Find where the given text appears and provide that cell's center as (x, y) coordinate. 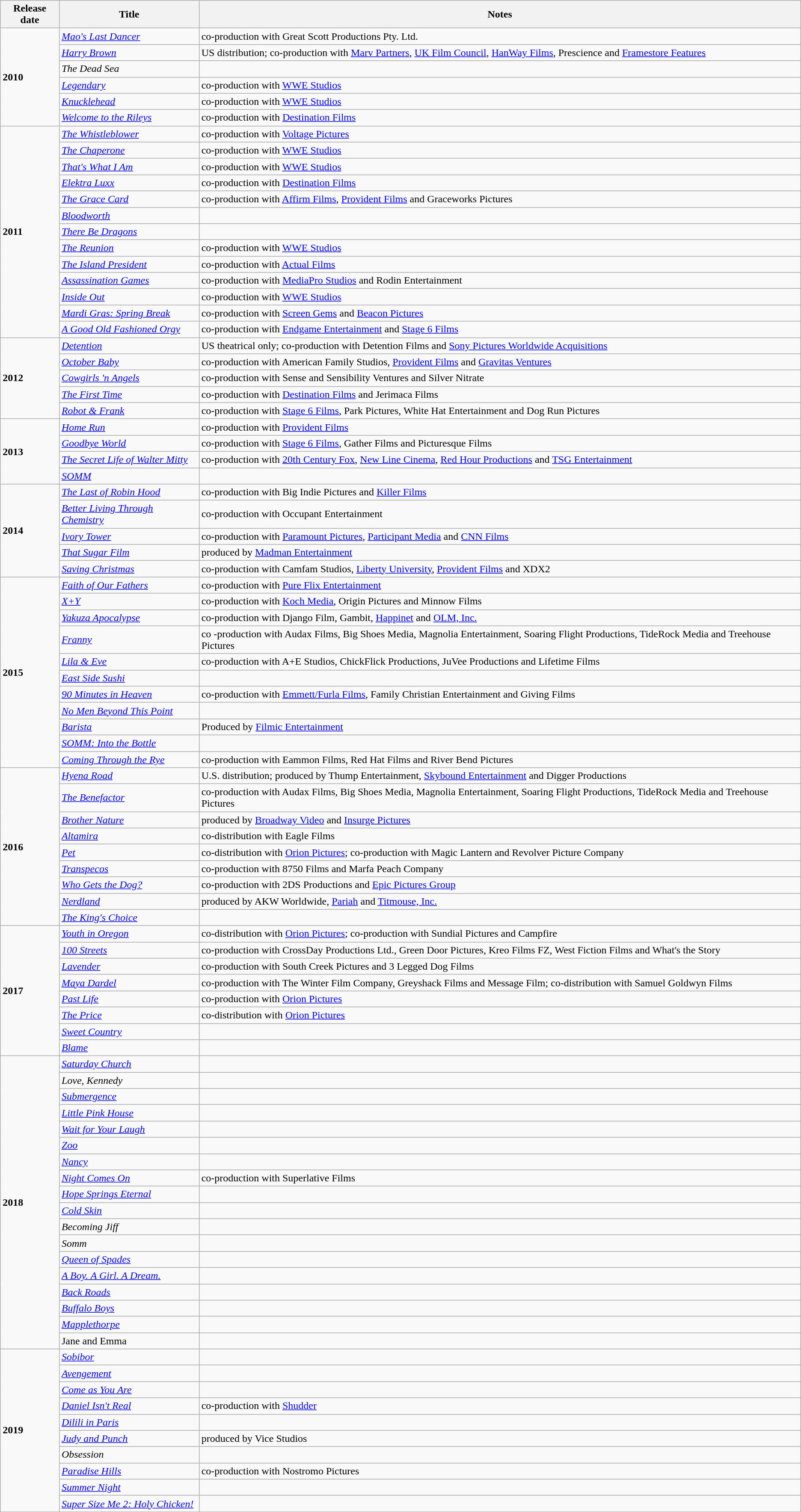
2012 (30, 378)
Sobibor (129, 1357)
The First Time (129, 394)
2010 (30, 77)
The Price (129, 1015)
The Dead Sea (129, 69)
Becoming Jiff (129, 1227)
Youth in Oregon (129, 934)
Zoo (129, 1145)
Dilili in Paris (129, 1422)
co-production with Actual Films (500, 264)
Jane and Emma (129, 1341)
Night Comes On (129, 1178)
co-production with Destination Films and Jerimaca Films (500, 394)
2018 (30, 1203)
co-production with Superlative Films (500, 1178)
90 Minutes in Heaven (129, 694)
A Good Old Fashioned Orgy (129, 329)
100 Streets (129, 950)
Mardi Gras: Spring Break (129, 313)
East Side Sushi (129, 678)
The Benefactor (129, 798)
co-production with Koch Media, Origin Pictures and Minnow Films (500, 601)
That Sugar Film (129, 553)
Wait for Your Laugh (129, 1129)
Cold Skin (129, 1210)
co-production with Big Indie Pictures and Killer Films (500, 492)
The Grace Card (129, 199)
Hope Springs Eternal (129, 1194)
Super Size Me 2: Holy Chicken! (129, 1503)
co-production with Nostromo Pictures (500, 1471)
Legendary (129, 85)
Better Living Through Chemistry (129, 514)
co-production with MediaPro Studios and Rodin Entertainment (500, 281)
co-production with Paramount Pictures, Participant Media and CNN Films (500, 536)
co-production with Occupant Entertainment (500, 514)
Saving Christmas (129, 569)
Judy and Punch (129, 1438)
Barista (129, 727)
co-production with Great Scott Productions Pty. Ltd. (500, 36)
co-production with CrossDay Productions Ltd., Green Door Pictures, Kreo Films FZ, West Fiction Films and What's the Story (500, 950)
Love, Kennedy (129, 1080)
There Be Dragons (129, 232)
Assassination Games (129, 281)
The Chaperone (129, 150)
co-production with The Winter Film Company, Greyshack Films and Message Film; co-distribution with Samuel Goldwyn Films (500, 982)
Sweet Country (129, 1031)
co-production with Endgame Entertainment and Stage 6 Films (500, 329)
Harry Brown (129, 53)
co-production with Stage 6 Films, Gather Films and Picturesque Films (500, 443)
produced by Madman Entertainment (500, 553)
The Reunion (129, 248)
Nerdland (129, 901)
Ivory Tower (129, 536)
co-production with Emmett/Furla Films, Family Christian Entertainment and Giving Films (500, 694)
co-production with Voltage Pictures (500, 134)
2013 (30, 451)
co -production with Audax Films, Big Shoes Media, Magnolia Entertainment, Soaring Flight Productions, TideRock Media and Treehouse Pictures (500, 640)
The Whistleblower (129, 134)
2017 (30, 991)
The Last of Robin Hood (129, 492)
co-distribution with Orion Pictures (500, 1015)
co-production with Shudder (500, 1406)
produced by Vice Studios (500, 1438)
Nancy (129, 1162)
Robot & Frank (129, 411)
Somm (129, 1243)
Coming Through the Rye (129, 759)
Mapplethorpe (129, 1325)
Hyena Road (129, 776)
That's What I Am (129, 166)
Buffalo Boys (129, 1308)
produced by Broadway Video and Insurge Pictures (500, 820)
co-production with Eammon Films, Red Hat Films and River Bend Pictures (500, 759)
co-production with A+E Studios, ChickFlick Productions, JuVee Productions and Lifetime Films (500, 662)
co-production with Stage 6 Films, Park Pictures, White Hat Entertainment and Dog Run Pictures (500, 411)
Saturday Church (129, 1064)
co-distribution with Eagle Films (500, 836)
X+Y (129, 601)
Knucklehead (129, 101)
US distribution; co-production with Marv Partners, UK Film Council, HanWay Films, Prescience and Framestore Features (500, 53)
Obsession (129, 1455)
Daniel Isn't Real (129, 1406)
The Secret Life of Walter Mitty (129, 459)
co-production with 8750 Films and Marfa Peach Company (500, 869)
Home Run (129, 427)
Summer Night (129, 1487)
Pet (129, 852)
No Men Beyond This Point (129, 710)
Who Gets the Dog? (129, 885)
co-production with American Family Studios, Provident Films and Gravitas Ventures (500, 362)
A Boy. A Girl. A Dream. (129, 1275)
Lila & Eve (129, 662)
Yakuza Apocalypse (129, 618)
U.S. distribution; produced by Thump Entertainment, Skybound Entertainment and Digger Productions (500, 776)
2015 (30, 672)
2016 (30, 847)
Transpecos (129, 869)
Queen of Spades (129, 1259)
co-production with Screen Gems and Beacon Pictures (500, 313)
Produced by Filmic Entertainment (500, 727)
co-production with Camfam Studios, Liberty University, Provident Films and XDX2 (500, 569)
Avengement (129, 1373)
Faith of Our Fathers (129, 585)
Welcome to the Rileys (129, 118)
Bloodworth (129, 215)
co-distribution with Orion Pictures; co-production with Sundial Pictures and Campfire (500, 934)
Franny (129, 640)
co-production with Django Film, Gambit, Happinet and OLM, Inc. (500, 618)
October Baby (129, 362)
2014 (30, 530)
Cowgirls 'n Angels (129, 378)
Mao's Last Dancer (129, 36)
Paradise Hills (129, 1471)
Little Pink House (129, 1113)
co-production with Pure Flix Entertainment (500, 585)
The Island President (129, 264)
Brother Nature (129, 820)
co-production with Provident Films (500, 427)
Blame (129, 1048)
Submergence (129, 1097)
Goodbye World (129, 443)
The King's Choice (129, 917)
produced by AKW Worldwide, Pariah and Titmouse, Inc. (500, 901)
2019 (30, 1430)
Lavender (129, 966)
co-production with 20th Century Fox, New Line Cinema, Red Hour Productions and TSG Entertainment (500, 459)
SOMM: Into the Bottle (129, 743)
SOMM (129, 476)
Inside Out (129, 297)
co-distribution with Orion Pictures; co-production with Magic Lantern and Revolver Picture Company (500, 852)
co-production with Audax Films, Big Shoes Media, Magnolia Entertainment, Soaring Flight Productions, TideRock Media and Treehouse Pictures (500, 798)
co-production with Sense and Sensibility Ventures and Silver Nitrate (500, 378)
US theatrical only; co-production with Detention Films and Sony Pictures Worldwide Acquisitions (500, 346)
Altamira (129, 836)
co-production with Orion Pictures (500, 999)
Back Roads (129, 1292)
Elektra Luxx (129, 183)
Maya Dardel (129, 982)
co-production with Affirm Films, Provident Films and Graceworks Pictures (500, 199)
Past Life (129, 999)
Detention (129, 346)
co-production with South Creek Pictures and 3 Legged Dog Films (500, 966)
Come as You Are (129, 1390)
co-production with 2DS Productions and Epic Pictures Group (500, 885)
Notes (500, 15)
Release date (30, 15)
2011 (30, 232)
Title (129, 15)
